Find where the given text appears and provide that cell's center as (x, y) coordinate. 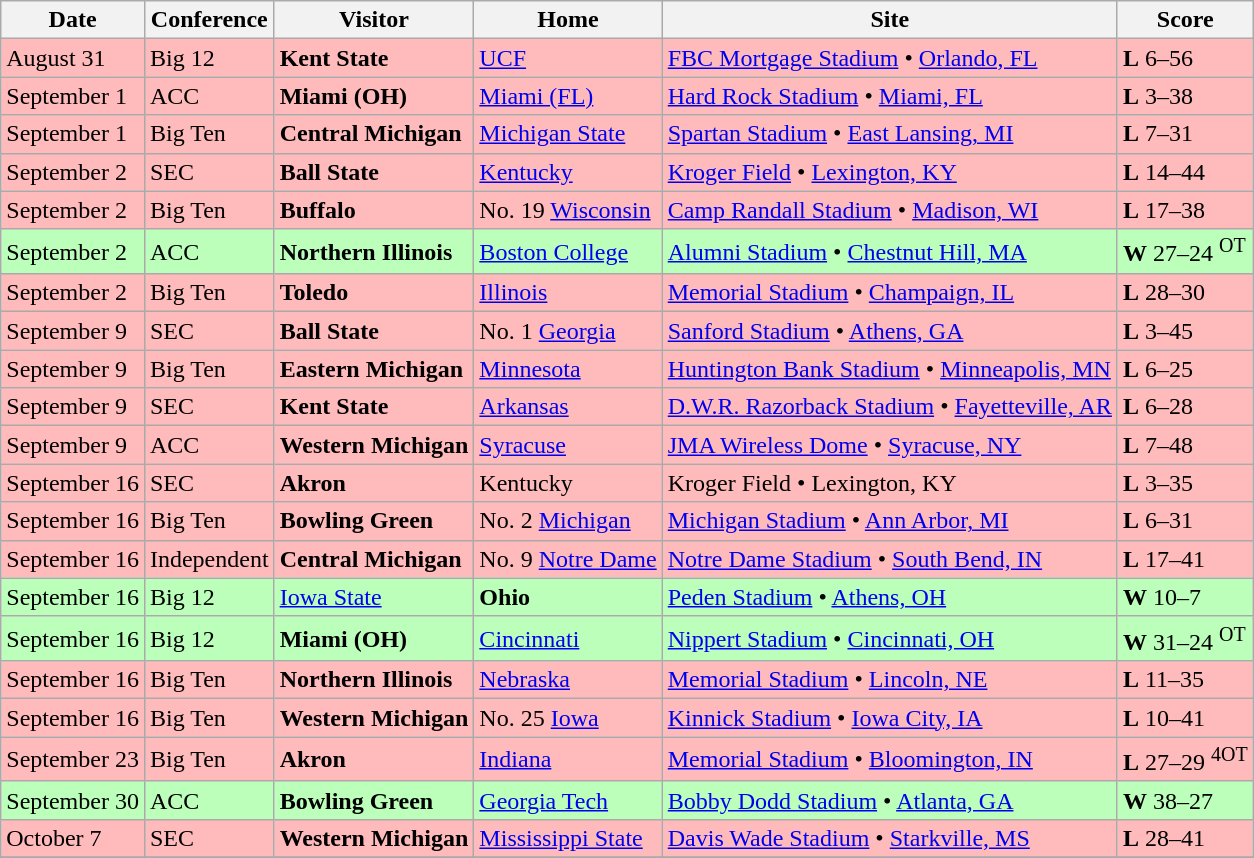
Bobby Dodd Stadium • Atlanta, GA (890, 800)
Boston College (568, 252)
No. 2 Michigan (568, 521)
W 38–27 (1185, 800)
Spartan Stadium • East Lansing, MI (890, 134)
Georgia Tech (568, 800)
October 7 (73, 839)
W 10–7 (1185, 597)
L 28–41 (1185, 839)
Date (73, 20)
L 6–31 (1185, 521)
September 23 (73, 760)
L 3–38 (1185, 96)
L 6–25 (1185, 369)
Hard Rock Stadium • Miami, FL (890, 96)
Kinnick Stadium • Iowa City, IA (890, 718)
L 3–45 (1185, 331)
Miami (FL) (568, 96)
L 10–41 (1185, 718)
L 7–31 (1185, 134)
Peden Stadium • Athens, OH (890, 597)
L 7–48 (1185, 445)
Illinois (568, 293)
Conference (209, 20)
L 17–41 (1185, 559)
Nebraska (568, 680)
Notre Dame Stadium • South Bend, IN (890, 559)
Visitor (374, 20)
Memorial Stadium • Lincoln, NE (890, 680)
Michigan State (568, 134)
Memorial Stadium • Champaign, IL (890, 293)
August 31 (73, 58)
Home (568, 20)
Arkansas (568, 407)
Indiana (568, 760)
Memorial Stadium • Bloomington, IN (890, 760)
September 30 (73, 800)
Mississippi State (568, 839)
Nippert Stadium • Cincinnati, OH (890, 638)
UCF (568, 58)
W 31–24 OT (1185, 638)
Syracuse (568, 445)
Site (890, 20)
L 11–35 (1185, 680)
L 17–38 (1185, 210)
No. 1 Georgia (568, 331)
Eastern Michigan (374, 369)
Davis Wade Stadium • Starkville, MS (890, 839)
L 3–35 (1185, 483)
L 27–29 4OT (1185, 760)
Toledo (374, 293)
Sanford Stadium • Athens, GA (890, 331)
Score (1185, 20)
Cincinnati (568, 638)
FBC Mortgage Stadium • Orlando, FL (890, 58)
Independent (209, 559)
Minnesota (568, 369)
W 27–24 OT (1185, 252)
Iowa State (374, 597)
Buffalo (374, 210)
Ohio (568, 597)
Camp Randall Stadium • Madison, WI (890, 210)
L 6–56 (1185, 58)
L 14–44 (1185, 172)
Michigan Stadium • Ann Arbor, MI (890, 521)
No. 19 Wisconsin (568, 210)
L 6–28 (1185, 407)
No. 9 Notre Dame (568, 559)
JMA Wireless Dome • Syracuse, NY (890, 445)
Huntington Bank Stadium • Minneapolis, MN (890, 369)
No. 25 Iowa (568, 718)
L 28–30 (1185, 293)
D.W.R. Razorback Stadium • Fayetteville, AR (890, 407)
Alumni Stadium • Chestnut Hill, MA (890, 252)
